Return (X, Y) of the center of cell containing provided text 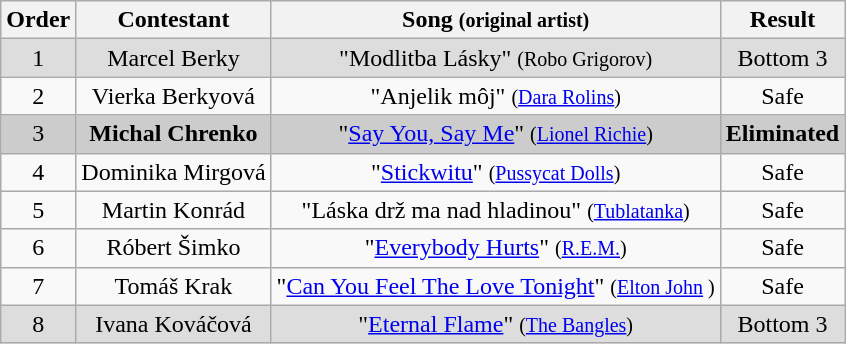
Eliminated (782, 134)
"Láska drž ma nad hladinou" (Tublatanka) (496, 210)
"Everybody Hurts" (R.E.M.) (496, 248)
Dominika Mirgová (174, 172)
4 (38, 172)
Marcel Berky (174, 58)
3 (38, 134)
Ivana Kováčová (174, 324)
Result (782, 20)
Contestant (174, 20)
Róbert Šimko (174, 248)
1 (38, 58)
"Modlitba Lásky" (Robo Grigorov) (496, 58)
"Stickwitu" (Pussycat Dolls) (496, 172)
6 (38, 248)
Michal Chrenko (174, 134)
5 (38, 210)
"Eternal Flame" (The Bangles) (496, 324)
Vierka Berkyová (174, 96)
Martin Konrád (174, 210)
8 (38, 324)
2 (38, 96)
7 (38, 286)
Song (original artist) (496, 20)
"Anjelik môj" (Dara Rolins) (496, 96)
Order (38, 20)
"Say You, Say Me" (Lionel Richie) (496, 134)
Tomáš Krak (174, 286)
"Can You Feel The Love Tonight" (Elton John ) (496, 286)
